For the text-containing cell, return its midpoint in [X, Y] coordinate format. 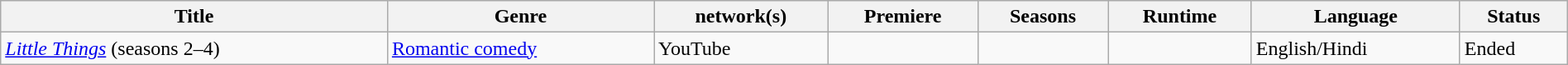
Runtime [1180, 17]
Little Things (seasons 2–4) [194, 48]
network(s) [741, 17]
English/Hindi [1355, 48]
Status [1513, 17]
Seasons [1043, 17]
Premiere [903, 17]
Genre [520, 17]
Romantic comedy [520, 48]
YouTube [741, 48]
Title [194, 17]
Language [1355, 17]
Ended [1513, 48]
